Extract the (X, Y) coordinate from the center of the cell holding the provided text.  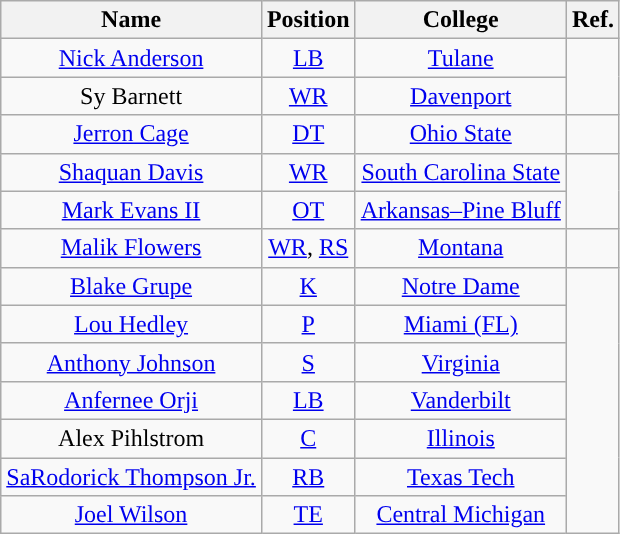
OT (308, 210)
Name (132, 20)
K (308, 286)
Malik Flowers (132, 248)
DT (308, 134)
Jerron Cage (132, 134)
Tulane (460, 58)
Alex Pihlstrom (132, 438)
SaRodorick Thompson Jr. (132, 477)
Anfernee Orji (132, 400)
RB (308, 477)
Texas Tech (460, 477)
South Carolina State (460, 172)
Blake Grupe (132, 286)
Ref. (592, 20)
Davenport (460, 96)
Shaquan Davis (132, 172)
WR, RS (308, 248)
Notre Dame (460, 286)
C (308, 438)
Ohio State (460, 134)
College (460, 20)
TE (308, 515)
Mark Evans II (132, 210)
Position (308, 20)
Nick Anderson (132, 58)
Sy Barnett (132, 96)
Vanderbilt (460, 400)
Lou Hedley (132, 324)
Montana (460, 248)
Anthony Johnson (132, 362)
Virginia (460, 362)
P (308, 324)
Arkansas–Pine Bluff (460, 210)
Central Michigan (460, 515)
Joel Wilson (132, 515)
Miami (FL) (460, 324)
Illinois (460, 438)
S (308, 362)
